Extract the [x, y] coordinate from the center of the cell holding the provided text.  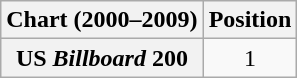
1 [250, 58]
US Billboard 200 [102, 58]
Chart (2000–2009) [102, 20]
Position [250, 20]
